Pinpoint the cell where the given text exists, returning its [x, y] midpoint coordinate. 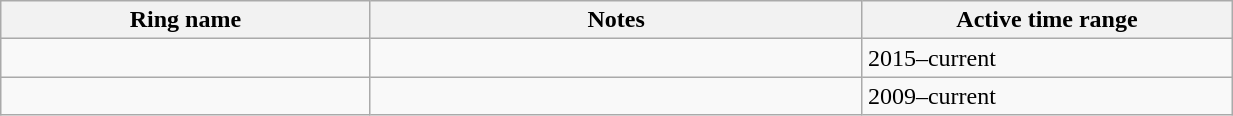
2009–current [1046, 96]
Active time range [1046, 20]
Ring name [186, 20]
Notes [616, 20]
2015–current [1046, 58]
